For the text-containing cell, return its midpoint in [x, y] coordinate format. 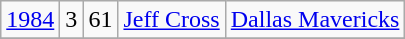
Jeff Cross [172, 20]
1984 [30, 20]
3 [72, 20]
Dallas Mavericks [315, 20]
61 [100, 20]
